From the cell containing the given text, extract its center point as [x, y] coordinate. 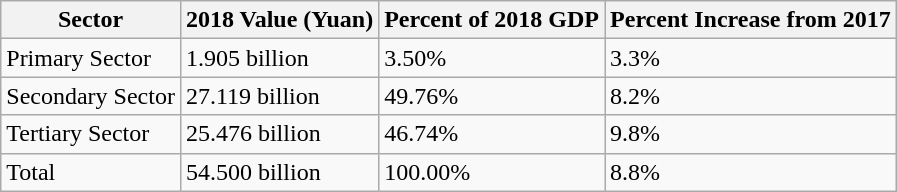
2018 Value (Yuan) [279, 20]
Primary Sector [91, 58]
27.119 billion [279, 96]
100.00% [492, 172]
3.3% [751, 58]
Percent of 2018 GDP [492, 20]
9.8% [751, 134]
Sector [91, 20]
54.500 billion [279, 172]
Percent Increase from 2017 [751, 20]
3.50% [492, 58]
25.476 billion [279, 134]
8.8% [751, 172]
46.74% [492, 134]
Tertiary Sector [91, 134]
8.2% [751, 96]
Total [91, 172]
Secondary Sector [91, 96]
49.76% [492, 96]
1.905 billion [279, 58]
